Find where the given text appears and provide that cell's center as [X, Y] coordinate. 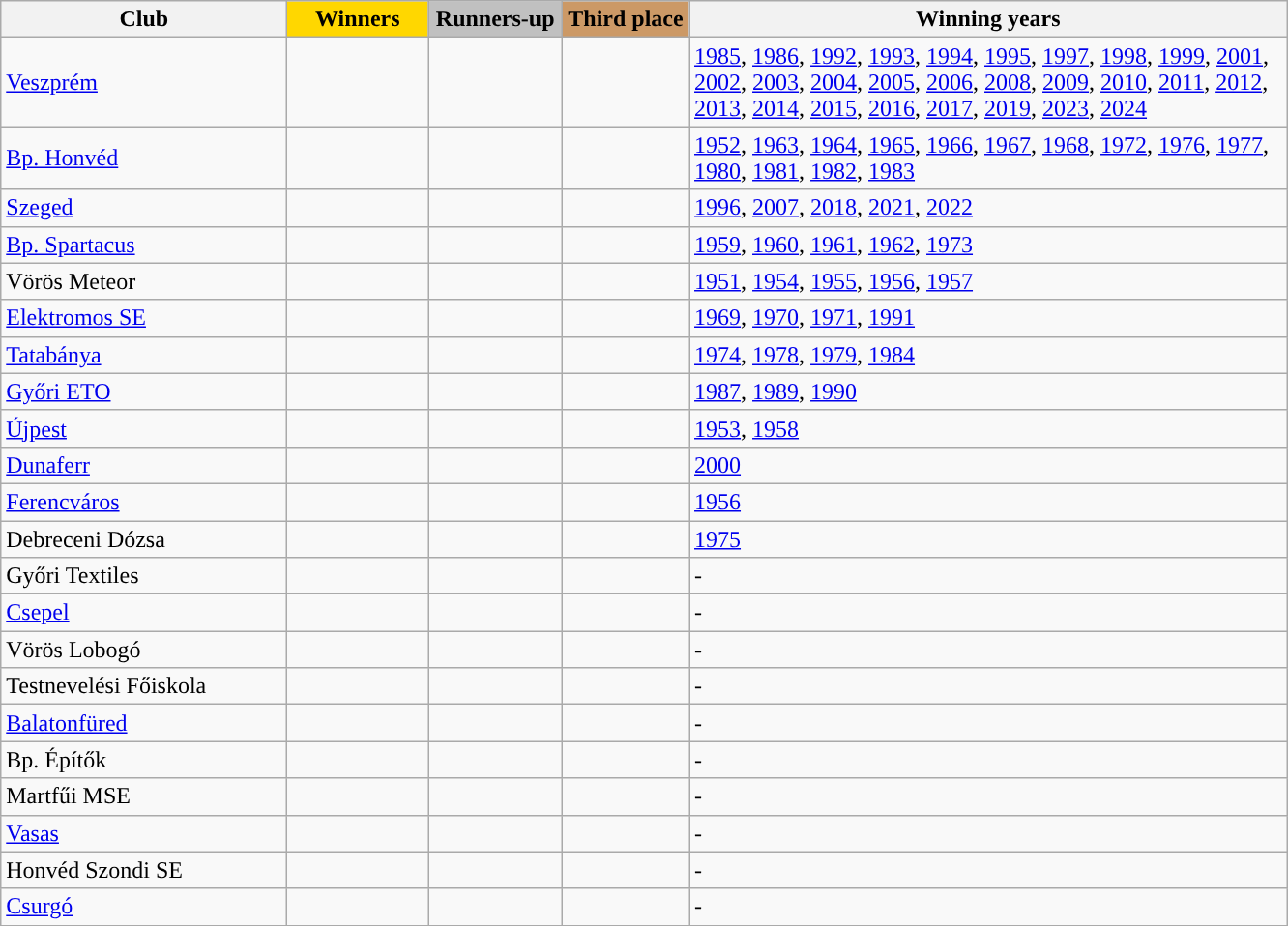
1969, 1970, 1971, 1991 [988, 318]
Tatabánya [144, 355]
Runners-up [495, 19]
Third place [625, 19]
Winners [358, 19]
Debreceni Dózsa [144, 538]
1951, 1954, 1955, 1956, 1957 [988, 281]
2000 [988, 465]
Martfűi MSE [144, 796]
Ferencváros [144, 502]
Csepel [144, 613]
Honvéd Szondi SE [144, 870]
Club [144, 19]
1953, 1958 [988, 428]
Balatonfüred [144, 723]
Elektromos SE [144, 318]
Bp. Spartacus [144, 245]
1975 [988, 538]
Szeged [144, 208]
Vasas [144, 833]
Bp. Honvéd [144, 159]
Testnevelési Főiskola [144, 686]
Bp. Építők [144, 760]
Vörös Meteor [144, 281]
Veszprém [144, 82]
Győri Textiles [144, 576]
Győri ETO [144, 391]
1974, 1978, 1979, 1984 [988, 355]
1956 [988, 502]
1996, 2007, 2018, 2021, 2022 [988, 208]
1959, 1960, 1961, 1962, 1973 [988, 245]
1987, 1989, 1990 [988, 391]
1952, 1963, 1964, 1965, 1966, 1967, 1968, 1972, 1976, 1977, 1980, 1981, 1982, 1983 [988, 159]
Dunaferr [144, 465]
Újpest [144, 428]
Csurgó [144, 907]
Vörös Lobogó [144, 650]
Winning years [988, 19]
